Search for the cell housing the specified text and yield its [X, Y] center coordinate. 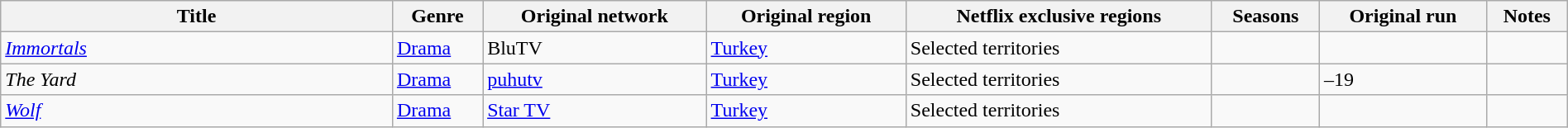
BluTV [595, 48]
Original network [595, 17]
Netflix exclusive regions [1059, 17]
Genre [437, 17]
Original run [1403, 17]
Title [197, 17]
Immortals [197, 48]
Star TV [595, 111]
The Yard [197, 79]
Wolf [197, 111]
Seasons [1265, 17]
puhutv [595, 79]
Original region [806, 17]
Notes [1527, 17]
–19 [1403, 79]
